For the text-containing cell, return its midpoint in [X, Y] coordinate format. 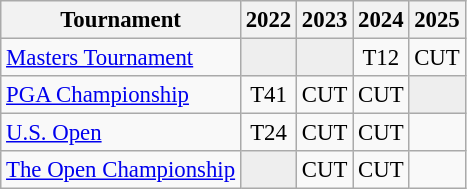
2024 [381, 20]
2023 [325, 20]
T24 [268, 133]
2022 [268, 20]
2025 [437, 20]
Masters Tournament [121, 58]
U.S. Open [121, 133]
PGA Championship [121, 95]
Tournament [121, 20]
T12 [381, 58]
The Open Championship [121, 170]
T41 [268, 95]
